Provide the [X, Y] coordinate of the cell's center where the given text is located.  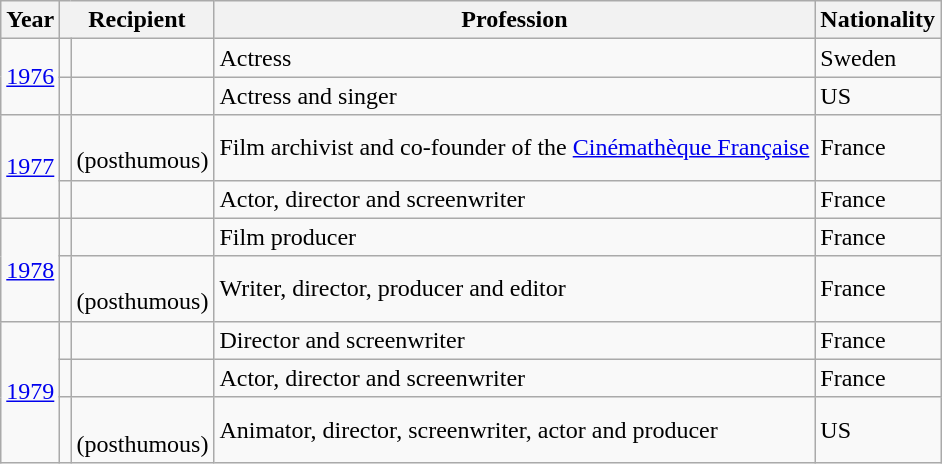
1977 [30, 166]
1979 [30, 392]
Year [30, 20]
Animator, director, screenwriter, actor and producer [514, 430]
Director and screenwriter [514, 340]
Writer, director, producer and editor [514, 288]
1976 [30, 77]
Profession [514, 20]
Film archivist and co-founder of the Cinémathèque Française [514, 148]
Actress [514, 58]
Recipient [137, 20]
Sweden [878, 58]
1978 [30, 270]
Film producer [514, 237]
Nationality [878, 20]
Actress and singer [514, 96]
